From the cell containing the given text, extract its center point as [x, y] coordinate. 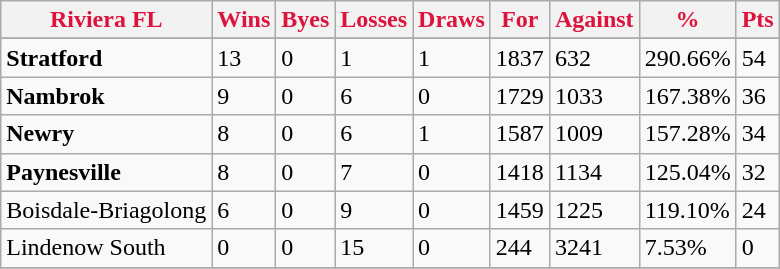
For [520, 20]
24 [758, 210]
Lindenow South [106, 248]
Boisdale-Briagolong [106, 210]
13 [244, 58]
Pts [758, 20]
632 [594, 58]
244 [520, 248]
1729 [520, 96]
7.53% [688, 248]
Losses [374, 20]
% [688, 20]
125.04% [688, 172]
15 [374, 248]
1033 [594, 96]
Nambrok [106, 96]
1225 [594, 210]
3241 [594, 248]
32 [758, 172]
1418 [520, 172]
167.38% [688, 96]
7 [374, 172]
34 [758, 134]
1134 [594, 172]
Draws [452, 20]
Against [594, 20]
290.66% [688, 58]
1009 [594, 134]
Byes [306, 20]
36 [758, 96]
Stratford [106, 58]
157.28% [688, 134]
54 [758, 58]
Paynesville [106, 172]
119.10% [688, 210]
1587 [520, 134]
Newry [106, 134]
1837 [520, 58]
1459 [520, 210]
Riviera FL [106, 20]
Wins [244, 20]
